Capture the cell that displays the provided text and extract its [X, Y] central coordinate. 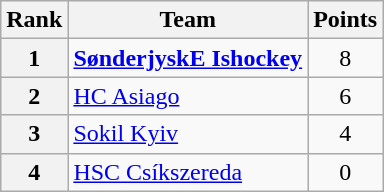
6 [346, 96]
HC Asiago [188, 96]
SønderjyskE Ishockey [188, 58]
HSC Csíkszereda [188, 172]
Sokil Kyiv [188, 134]
3 [34, 134]
8 [346, 58]
0 [346, 172]
1 [34, 58]
Points [346, 20]
2 [34, 96]
Team [188, 20]
Rank [34, 20]
